Locate the cell with the specified text and output its (x, y) center coordinate. 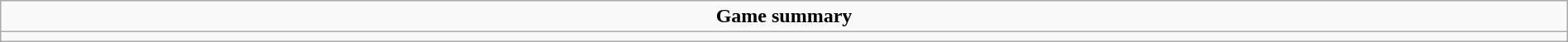
Game summary (784, 16)
